Find where the given text appears and provide that cell's center as (X, Y) coordinate. 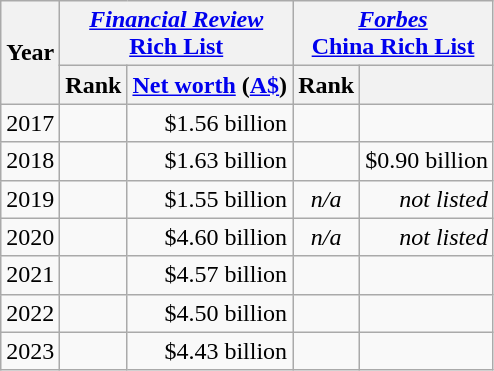
Year (30, 52)
$4.57 billion (210, 275)
Financial ReviewRich List (176, 34)
$4.50 billion (210, 313)
$1.56 billion (210, 123)
2022 (30, 313)
ForbesChina Rich List (394, 34)
$0.90 billion (427, 161)
2019 (30, 199)
2021 (30, 275)
$4.60 billion (210, 237)
2020 (30, 237)
2017 (30, 123)
Net worth (A$) (210, 85)
$1.55 billion (210, 199)
$4.43 billion (210, 351)
$1.63 billion (210, 161)
2023 (30, 351)
2018 (30, 161)
